Detect which cell encompasses the target text, then output its (x, y) center coordinate. 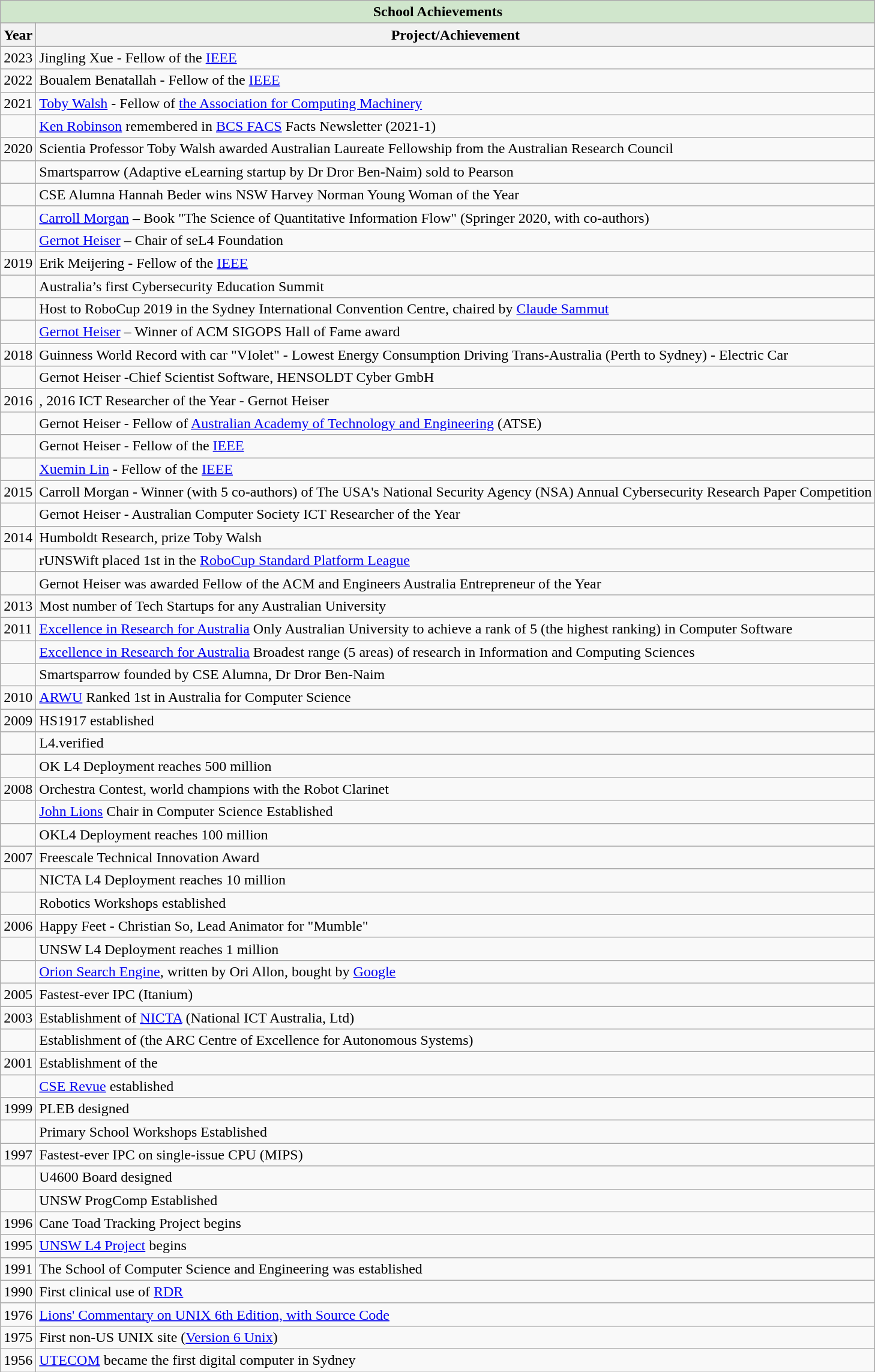
PLEB designed (456, 1109)
2008 (18, 789)
Fastest-ever IPC on single-issue CPU (MIPS) (456, 1155)
Establishment of the (456, 1063)
2014 (18, 537)
OK L4 Deployment reaches 500 million (456, 766)
Fastest-ever IPC (Itanium) (456, 994)
First clinical use of RDR (456, 1292)
Lions' Commentary on UNIX 6th Edition, with Source Code (456, 1314)
Erik Meijering - Fellow of the IEEE (456, 263)
Excellence in Research for Australia Broadest range (5 areas) of research in Information and Computing Sciences (456, 651)
Xuemin Lin - Fellow of the IEEE (456, 469)
Establishment of NICTA (National ICT Australia, Ltd) (456, 1018)
2003 (18, 1018)
2011 (18, 629)
1996 (18, 1223)
John Lions Chair in Computer Science Established (456, 812)
UNSW L4 Deployment reaches 1 million (456, 949)
Carroll Morgan - Winner (with 5 co-authors) of The USA's National Security Agency (NSA) Annual Cybersecurity Research Paper Competition (456, 492)
Australia’s first Cybersecurity Education Summit (456, 286)
Smartsparrow (Adaptive eLearning startup by Dr Dror Ben-Naim) sold to Pearson (456, 172)
Gernot Heiser – Chair of seL4 Foundation (456, 240)
Project/Achievement (456, 35)
HS1917 established (456, 721)
2009 (18, 721)
Freescale Technical Innovation Award (456, 857)
School Achievements (438, 12)
Gernot Heiser - Fellow of the IEEE (456, 446)
2018 (18, 355)
Primary School Workshops Established (456, 1132)
Carroll Morgan – Book "The Science of Quantitative Information Flow" (Springer 2020, with co-authors) (456, 217)
Most number of Tech Startups for any Australian University (456, 606)
UNSW L4 Project begins (456, 1246)
ARWU Ranked 1st in Australia for Computer Science (456, 698)
Orion Search Engine, written by Ori Allon, bought by Google (456, 972)
2010 (18, 698)
Happy Feet - Christian So, Lead Animator for "Mumble" (456, 926)
2005 (18, 994)
rUNSWift placed 1st in the RoboCup Standard Platform League (456, 560)
Cane Toad Tracking Project begins (456, 1223)
1976 (18, 1314)
2015 (18, 492)
1991 (18, 1269)
2022 (18, 80)
Establishment of (the ARC Centre of Excellence for Autonomous Systems) (456, 1041)
1995 (18, 1246)
UNSW ProgComp Established (456, 1200)
2016 (18, 400)
L4.verified (456, 743)
2013 (18, 606)
Gernot Heiser -Chief Scientist Software, HENSOLDT Cyber GmbH (456, 378)
Toby Walsh - Fellow of the Association for Computing Machinery (456, 103)
UTECOM became the first digital computer in Sydney (456, 1360)
Orchestra Contest, world champions with the Robot Clarinet (456, 789)
Smartsparrow founded by CSE Alumna, Dr Dror Ben-Naim (456, 675)
2001 (18, 1063)
, 2016 ICT Researcher of the Year - Gernot Heiser (456, 400)
CSE Revue established (456, 1086)
1999 (18, 1109)
The School of Computer Science and Engineering was established (456, 1269)
2023 (18, 58)
CSE Alumna Hannah Beder wins NSW Harvey Norman Young Woman of the Year (456, 195)
1990 (18, 1292)
1975 (18, 1337)
OKL4 Deployment reaches 100 million (456, 835)
Boualem Benatallah - Fellow of the IEEE (456, 80)
Jingling Xue - Fellow of the IEEE (456, 58)
Excellence in Research for Australia Only Australian University to achieve a rank of 5 (the highest ranking) in Computer Software (456, 629)
1997 (18, 1155)
2021 (18, 103)
U4600 Board designed (456, 1177)
2006 (18, 926)
NICTA L4 Deployment reaches 10 million (456, 880)
Gernot Heiser – Winner of ACM SIGOPS Hall of Fame award (456, 332)
Gernot Heiser - Fellow of Australian Academy of Technology and Engineering (ATSE) (456, 423)
Scientia Professor Toby Walsh awarded Australian Laureate Fellowship from the Australian Research Council (456, 149)
Guinness World Record with car "VIolet" - Lowest Energy Consumption Driving Trans-Australia (Perth to Sydney) - Electric Car (456, 355)
Robotics Workshops established (456, 903)
Year (18, 35)
Ken Robinson remembered in BCS FACS Facts Newsletter (2021-1) (456, 126)
2007 (18, 857)
Host to RoboCup 2019 in the Sydney International Convention Centre, chaired by Claude Sammut (456, 309)
First non-US UNIX site (Version 6 Unix) (456, 1337)
Gernot Heiser was awarded Fellow of the ACM and Engineers Australia Entrepreneur of the Year (456, 583)
1956 (18, 1360)
Humboldt Research, prize Toby Walsh (456, 537)
2019 (18, 263)
2020 (18, 149)
Gernot Heiser - Australian Computer Society ICT Researcher of the Year (456, 515)
